Return (x, y) of the center of cell containing provided text 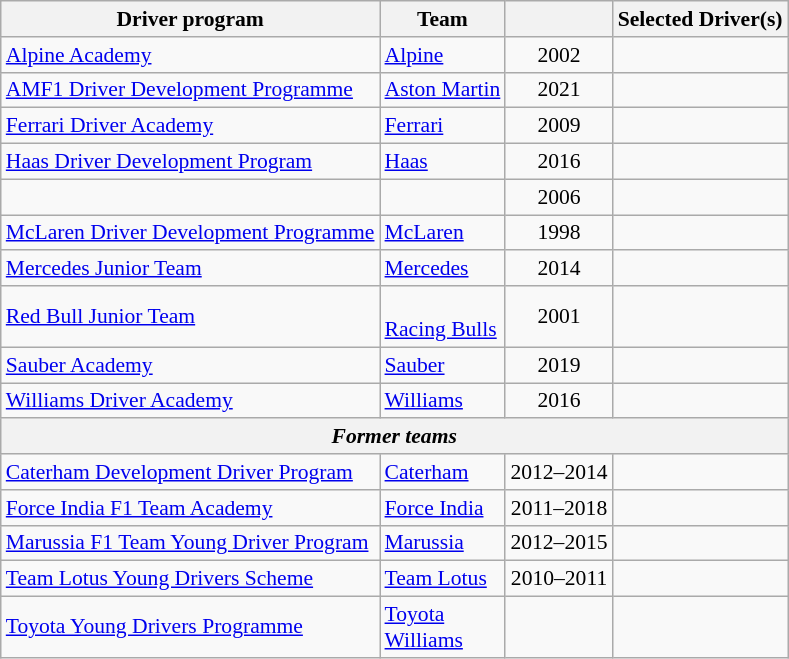
2010–2011 (558, 579)
Red Bull Junior Team (190, 316)
Team Lotus (443, 579)
Force India F1 Team Academy (190, 508)
Caterham Development Driver Program (190, 472)
2012–2014 (558, 472)
2012–2015 (558, 543)
Haas Driver Development Program (190, 162)
Williams Driver Academy (190, 401)
Sauber (443, 365)
1998 (558, 233)
Alpine (443, 55)
2011–2018 (558, 508)
Team Lotus Young Drivers Scheme (190, 579)
Alpine Academy (190, 55)
2009 (558, 126)
McLaren Driver Development Programme (190, 233)
McLaren (443, 233)
Former teams (394, 437)
Toyota Williams (443, 628)
Ferrari Driver Academy (190, 126)
Marussia F1 Team Young Driver Program (190, 543)
Toyota Young Drivers Programme (190, 628)
2006 (558, 197)
Racing Bulls (443, 316)
Aston Martin (443, 90)
Caterham (443, 472)
Sauber Academy (190, 365)
Driver program (190, 19)
Force India (443, 508)
Ferrari (443, 126)
Mercedes (443, 269)
Williams (443, 401)
Team (443, 19)
2002 (558, 55)
2019 (558, 365)
Mercedes Junior Team (190, 269)
AMF1 Driver Development Programme (190, 90)
2021 (558, 90)
2001 (558, 316)
Selected Driver(s) (700, 19)
Haas (443, 162)
2014 (558, 269)
Marussia (443, 543)
